Return [x, y] of the center of cell containing provided text 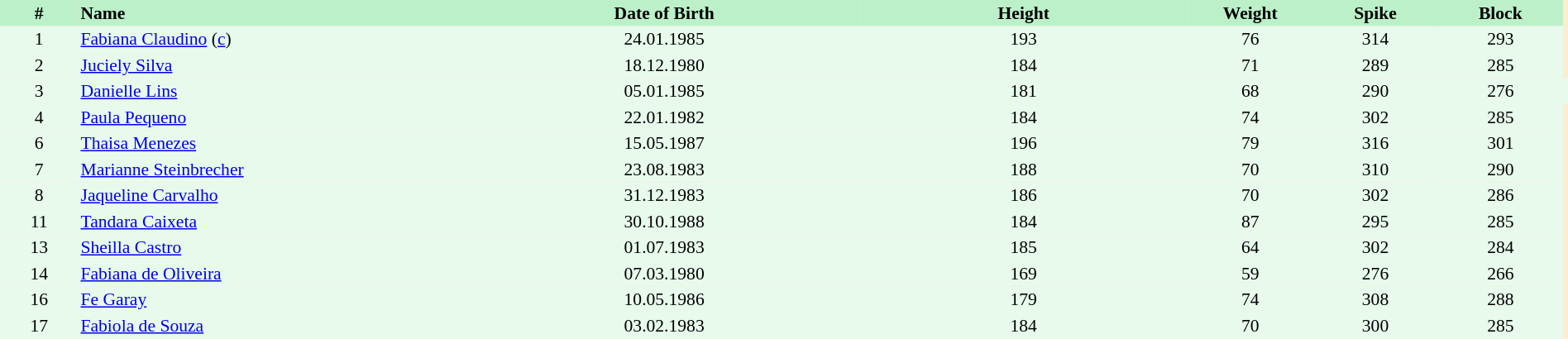
6 [39, 144]
64 [1250, 248]
# [39, 13]
79 [1250, 144]
314 [1374, 40]
188 [1024, 169]
Fabiana de Oliveira [273, 274]
59 [1250, 274]
196 [1024, 144]
Block [1500, 13]
284 [1500, 248]
Tandara Caixeta [273, 222]
24.01.1985 [664, 40]
23.08.1983 [664, 169]
Height [1024, 13]
76 [1250, 40]
Danielle Lins [273, 91]
11 [39, 222]
Spike [1374, 13]
Fabiana Claudino (c) [273, 40]
286 [1500, 195]
15.05.1987 [664, 144]
300 [1374, 326]
71 [1250, 65]
87 [1250, 222]
14 [39, 274]
Marianne Steinbrecher [273, 169]
Juciely Silva [273, 65]
185 [1024, 248]
01.07.1983 [664, 248]
Sheilla Castro [273, 248]
10.05.1986 [664, 299]
8 [39, 195]
13 [39, 248]
Jaqueline Carvalho [273, 195]
2 [39, 65]
03.02.1983 [664, 326]
7 [39, 169]
Fe Garay [273, 299]
05.01.1985 [664, 91]
31.12.1983 [664, 195]
68 [1250, 91]
16 [39, 299]
3 [39, 91]
266 [1500, 274]
Paula Pequeno [273, 117]
289 [1374, 65]
07.03.1980 [664, 274]
22.01.1982 [664, 117]
308 [1374, 299]
17 [39, 326]
1 [39, 40]
4 [39, 117]
316 [1374, 144]
Date of Birth [664, 13]
310 [1374, 169]
295 [1374, 222]
181 [1024, 91]
193 [1024, 40]
179 [1024, 299]
Name [273, 13]
30.10.1988 [664, 222]
186 [1024, 195]
Fabiola de Souza [273, 326]
288 [1500, 299]
Thaisa Menezes [273, 144]
301 [1500, 144]
18.12.1980 [664, 65]
169 [1024, 274]
293 [1500, 40]
Weight [1250, 13]
